Return [X, Y] of the center of cell containing provided text 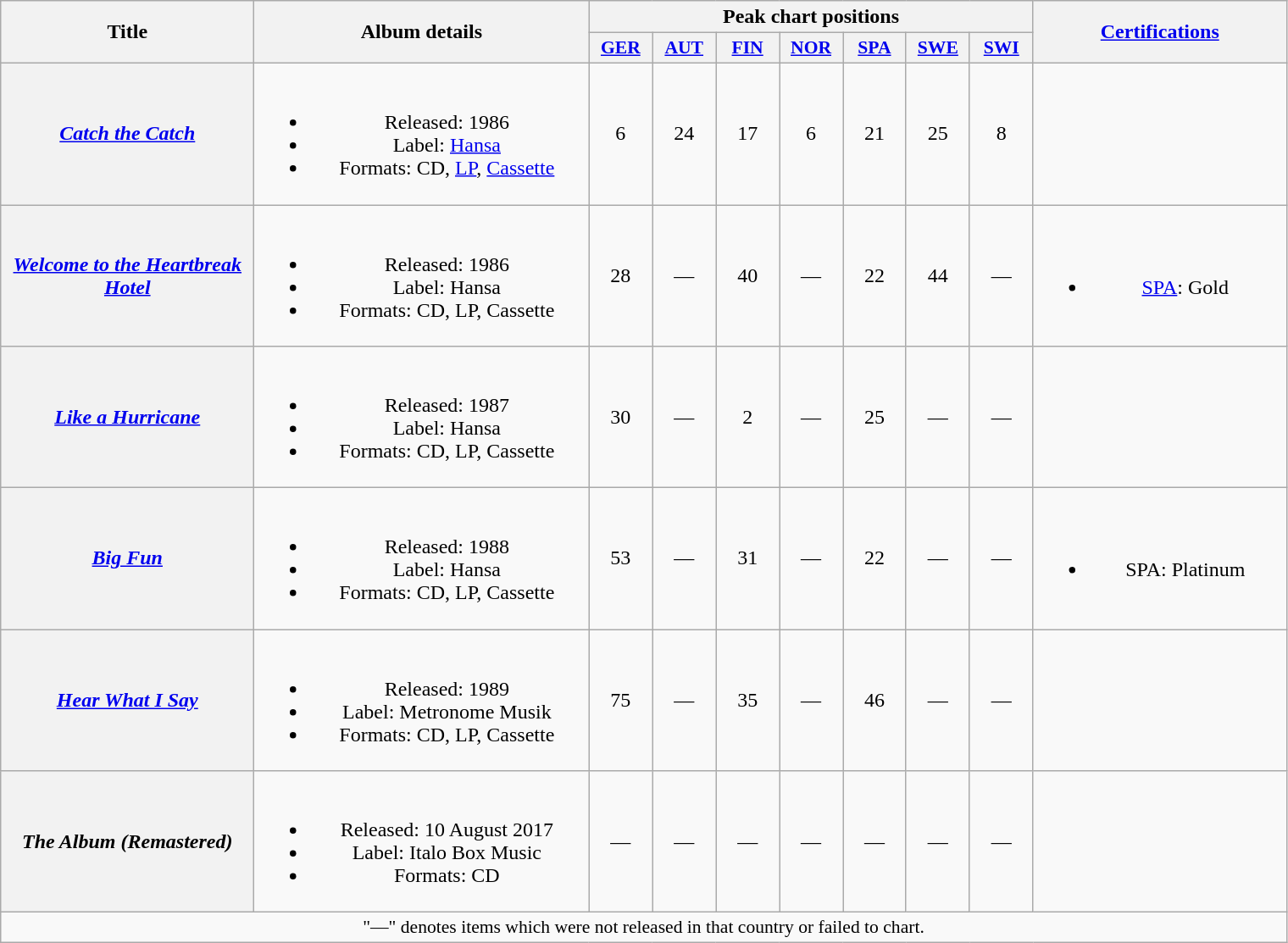
Big Fun [127, 559]
35 [747, 700]
Title [127, 32]
17 [747, 134]
Released: 1987Label: HansaFormats: CD, LP, Cassette [422, 417]
Album details [422, 32]
75 [620, 700]
GER [620, 48]
Peak chart positions [811, 17]
53 [620, 559]
FIN [747, 48]
SPA: Gold [1159, 276]
NOR [812, 48]
24 [685, 134]
30 [620, 417]
46 [874, 700]
21 [874, 134]
Like a Hurricane [127, 417]
2 [747, 417]
Welcome to the Heartbreak Hotel [127, 276]
Released: 1988Label: HansaFormats: CD, LP, Cassette [422, 559]
The Album (Remastered) [127, 842]
Released: 1989Label: Metronome MusikFormats: CD, LP, Cassette [422, 700]
SWE [937, 48]
Catch the Catch [127, 134]
44 [937, 276]
AUT [685, 48]
31 [747, 559]
"—" denotes items which were not released in that country or failed to chart. [644, 928]
28 [620, 276]
Hear What I Say [127, 700]
Released: 10 August 2017Label: Italo Box MusicFormats: CD [422, 842]
SWI [1002, 48]
40 [747, 276]
Certifications [1159, 32]
SPA [874, 48]
8 [1002, 134]
SPA: Platinum [1159, 559]
